Identify which cell holds the provided text, then report its (x, y) central coordinate. 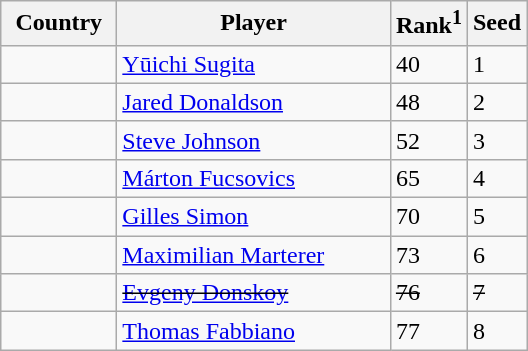
8 (496, 331)
7 (496, 293)
2 (496, 102)
4 (496, 178)
Yūichi Sugita (254, 64)
1 (496, 64)
70 (428, 217)
65 (428, 178)
3 (496, 140)
Steve Johnson (254, 140)
Jared Donaldson (254, 102)
52 (428, 140)
73 (428, 255)
48 (428, 102)
Thomas Fabbiano (254, 331)
Country (59, 24)
Maximilian Marterer (254, 255)
Evgeny Donskoy (254, 293)
40 (428, 64)
76 (428, 293)
Gilles Simon (254, 217)
Rank1 (428, 24)
Seed (496, 24)
Márton Fucsovics (254, 178)
77 (428, 331)
6 (496, 255)
Player (254, 24)
5 (496, 217)
